Find where the given text appears and provide that cell's center as [X, Y] coordinate. 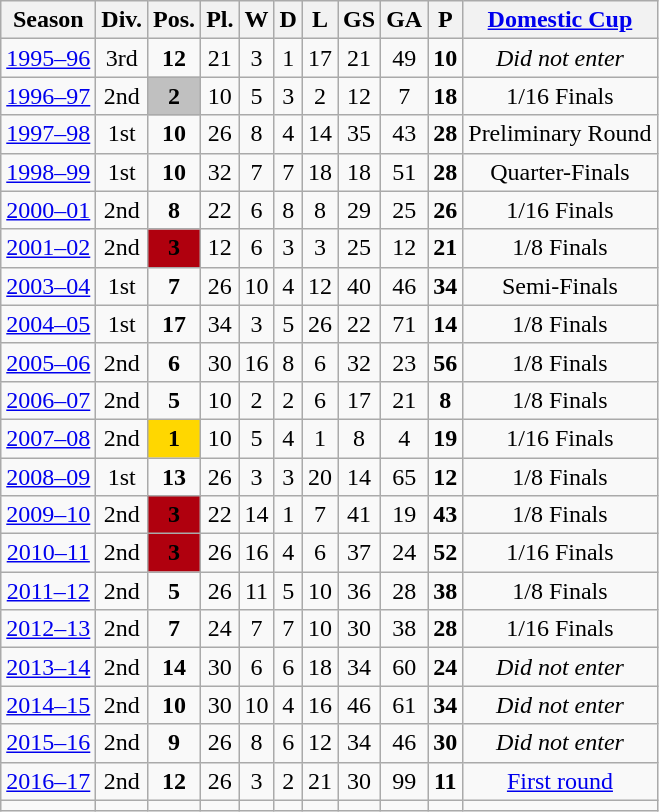
2014–15 [48, 705]
2015–16 [48, 743]
40 [360, 286]
Pos. [174, 20]
Semi-Finals [560, 286]
60 [404, 667]
2008–09 [48, 477]
23 [404, 362]
56 [446, 362]
Preliminary Round [560, 134]
2004–05 [48, 324]
49 [404, 58]
35 [360, 134]
First round [560, 781]
2009–10 [48, 515]
1996–97 [48, 96]
2003–04 [48, 286]
65 [404, 477]
Domestic Cup [560, 20]
2016–17 [48, 781]
2001–02 [48, 248]
Quarter-Finals [560, 172]
2010–11 [48, 553]
1997–98 [48, 134]
1998–99 [48, 172]
2007–08 [48, 438]
1995–96 [48, 58]
52 [446, 553]
D [288, 20]
36 [360, 591]
Pl. [220, 20]
W [256, 20]
37 [360, 553]
29 [360, 210]
61 [404, 705]
99 [404, 781]
51 [404, 172]
41 [360, 515]
GS [360, 20]
Season [48, 20]
2000–01 [48, 210]
2011–12 [48, 591]
2013–14 [48, 667]
P [446, 20]
13 [174, 477]
2012–13 [48, 629]
2006–07 [48, 400]
2005–06 [48, 362]
Div. [122, 20]
9 [174, 743]
GA [404, 20]
71 [404, 324]
L [320, 20]
3rd [122, 58]
20 [320, 477]
